Scan for the cell matching the given text and deliver its (X, Y) coordinate at center. 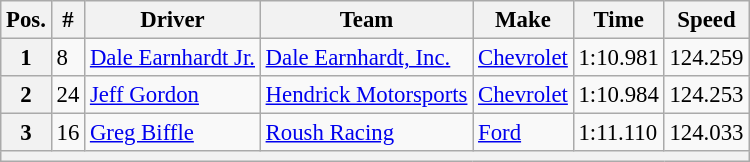
Dale Earnhardt Jr. (173, 58)
Greg Biffle (173, 133)
Speed (706, 20)
1:10.981 (618, 58)
1:10.984 (618, 95)
1 (26, 58)
Driver (173, 20)
3 (26, 133)
Pos. (26, 20)
Team (366, 20)
# (68, 20)
1:11.110 (618, 133)
Dale Earnhardt, Inc. (366, 58)
Time (618, 20)
Make (523, 20)
Roush Racing (366, 133)
Jeff Gordon (173, 95)
8 (68, 58)
2 (26, 95)
124.253 (706, 95)
Hendrick Motorsports (366, 95)
24 (68, 95)
124.259 (706, 58)
Ford (523, 133)
124.033 (706, 133)
16 (68, 133)
